Search for the cell housing the specified text and yield its (X, Y) center coordinate. 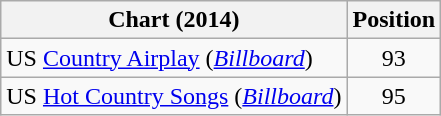
Chart (2014) (174, 20)
Position (394, 20)
US Hot Country Songs (Billboard) (174, 96)
93 (394, 58)
95 (394, 96)
US Country Airplay (Billboard) (174, 58)
